Pinpoint the cell where the given text exists, returning its (x, y) midpoint coordinate. 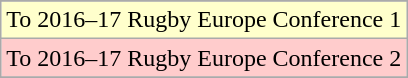
To 2016–17 Rugby Europe Conference 1 (204, 20)
To 2016–17 Rugby Europe Conference 2 (204, 58)
